Pinpoint the cell where the given text exists, returning its (X, Y) midpoint coordinate. 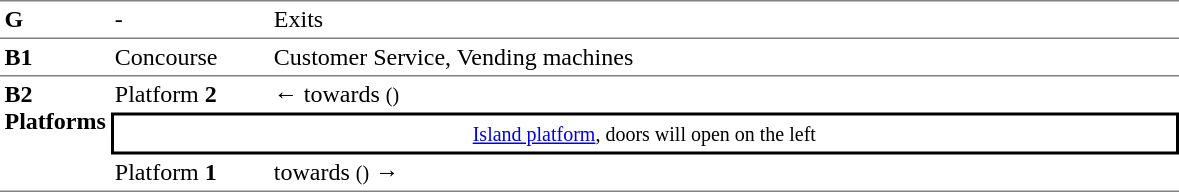
Exits (724, 19)
Platform 1 (190, 173)
Concourse (190, 58)
Platform 2 (190, 94)
- (190, 19)
G (55, 19)
Island platform, doors will open on the left (644, 133)
B2Platforms (55, 134)
← towards () (724, 94)
Customer Service, Vending machines (724, 58)
towards () → (724, 173)
B1 (55, 58)
